Identify which cell holds the provided text, then report its (X, Y) central coordinate. 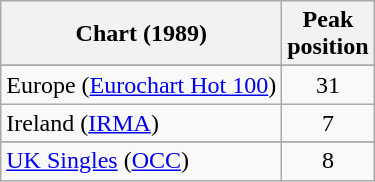
Peakposition (328, 34)
31 (328, 85)
Europe (Eurochart Hot 100) (142, 85)
Ireland (IRMA) (142, 123)
7 (328, 123)
UK Singles (OCC) (142, 161)
8 (328, 161)
Chart (1989) (142, 34)
